Pinpoint the cell where the given text exists, returning its (X, Y) midpoint coordinate. 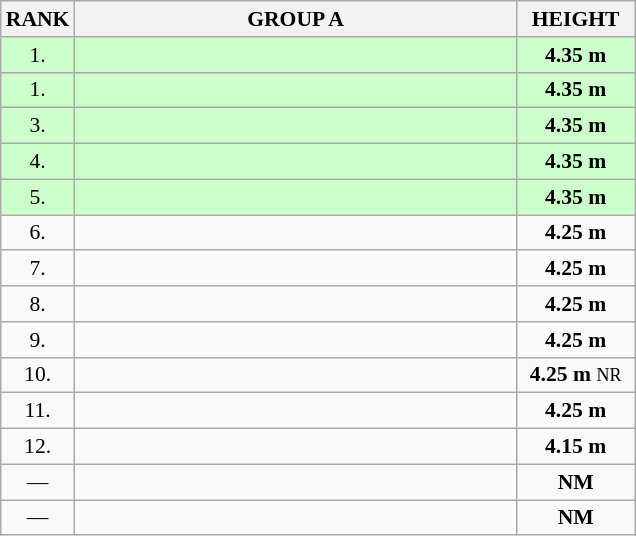
7. (38, 269)
5. (38, 197)
GROUP A (295, 19)
3. (38, 126)
9. (38, 340)
6. (38, 233)
4. (38, 162)
RANK (38, 19)
11. (38, 411)
HEIGHT (576, 19)
12. (38, 447)
10. (38, 375)
4.15 m (576, 447)
8. (38, 304)
4.25 m NR (576, 375)
